Scan for the cell matching the given text and deliver its [X, Y] coordinate at center. 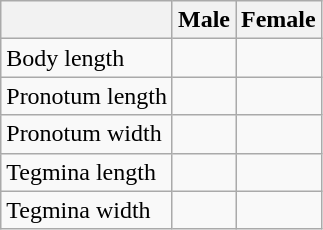
Pronotum length [87, 96]
Body length [87, 58]
Tegmina length [87, 172]
Female [279, 20]
Male [204, 20]
Pronotum width [87, 134]
Tegmina width [87, 210]
